Locate the cell with the specified text and output its [x, y] center coordinate. 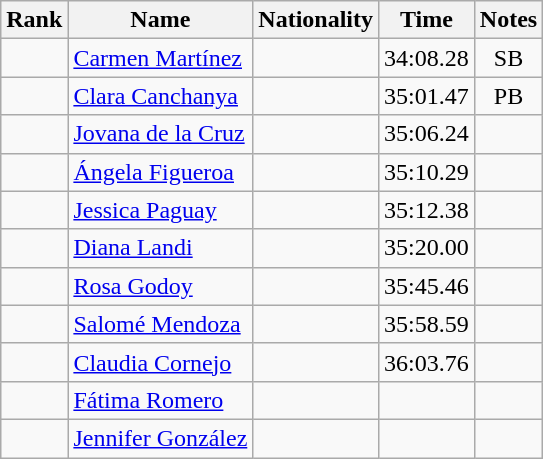
Jennifer González [160, 438]
Claudia Cornejo [160, 362]
Fátima Romero [160, 400]
Rosa Godoy [160, 286]
Nationality [316, 20]
Time [427, 20]
PB [508, 96]
Rank [34, 20]
34:08.28 [427, 58]
Diana Landi [160, 248]
35:20.00 [427, 248]
Carmen Martínez [160, 58]
35:12.38 [427, 210]
Salomé Mendoza [160, 324]
Clara Canchanya [160, 96]
Jessica Paguay [160, 210]
Ángela Figueroa [160, 172]
35:45.46 [427, 286]
35:01.47 [427, 96]
Jovana de la Cruz [160, 134]
Notes [508, 20]
35:06.24 [427, 134]
35:58.59 [427, 324]
35:10.29 [427, 172]
Name [160, 20]
SB [508, 58]
36:03.76 [427, 362]
